Return (x, y) of the center of cell containing provided text 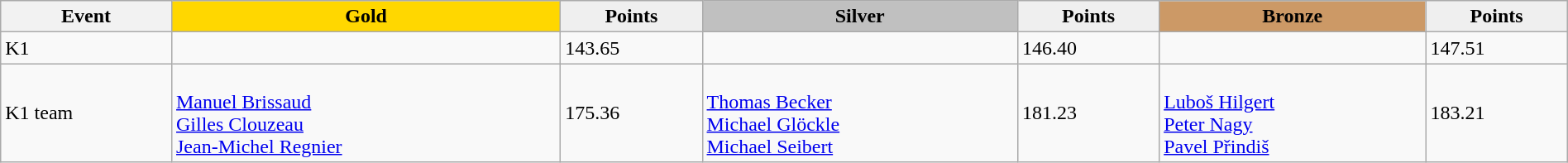
175.36 (632, 113)
Event (86, 17)
181.23 (1088, 113)
143.65 (632, 48)
Gold (366, 17)
146.40 (1088, 48)
K1 team (86, 113)
Silver (860, 17)
K1 (86, 48)
Manuel BrissaudGilles ClouzeauJean-Michel Regnier (366, 113)
Luboš HilgertPeter NagyPavel Přindiš (1293, 113)
Bronze (1293, 17)
Thomas BeckerMichael GlöckleMichael Seibert (860, 113)
183.21 (1497, 113)
147.51 (1497, 48)
